Identify which cell holds the provided text, then report its [X, Y] central coordinate. 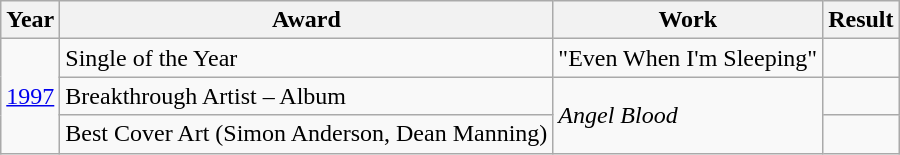
Single of the Year [306, 58]
"Even When I'm Sleeping" [688, 58]
Result [861, 20]
1997 [30, 96]
Award [306, 20]
Breakthrough Artist – Album [306, 96]
Year [30, 20]
Angel Blood [688, 115]
Best Cover Art (Simon Anderson, Dean Manning) [306, 134]
Work [688, 20]
